Return [x, y] of the center of cell containing provided text 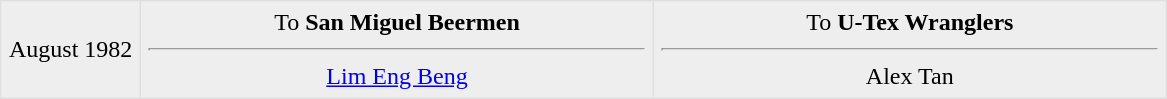
August 1982 [71, 50]
To U-Tex WranglersAlex Tan [910, 50]
To San Miguel BeermenLim Eng Beng [398, 50]
